Detect which cell encompasses the target text, then output its [x, y] center coordinate. 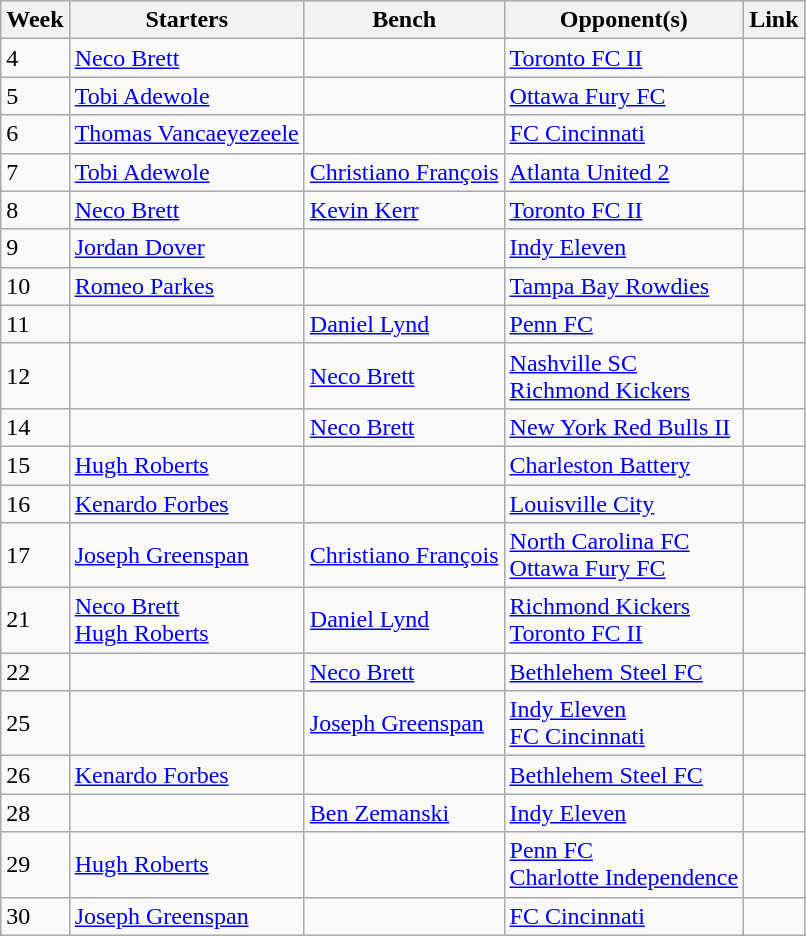
Atlanta United 2 [624, 172]
North Carolina FCOttawa Fury FC [624, 556]
Penn FCCharlotte Independence [624, 864]
Starters [186, 20]
Penn FC [624, 324]
21 [35, 620]
Richmond KickersToronto FC II [624, 620]
Neco Brett Hugh Roberts [186, 620]
9 [35, 248]
30 [35, 916]
Charleston Battery [624, 465]
Ben Zemanski [404, 813]
26 [35, 775]
17 [35, 556]
Opponent(s) [624, 20]
6 [35, 134]
8 [35, 210]
14 [35, 427]
Nashville SCRichmond Kickers [624, 376]
Kevin Kerr [404, 210]
5 [35, 96]
Week [35, 20]
11 [35, 324]
Indy ElevenFC Cincinnati [624, 724]
Ottawa Fury FC [624, 96]
Tampa Bay Rowdies [624, 286]
Romeo Parkes [186, 286]
22 [35, 672]
Thomas Vancaeyezeele [186, 134]
15 [35, 465]
16 [35, 503]
4 [35, 58]
10 [35, 286]
Bench [404, 20]
25 [35, 724]
Louisville City [624, 503]
Jordan Dover [186, 248]
Link [774, 20]
7 [35, 172]
12 [35, 376]
New York Red Bulls II [624, 427]
29 [35, 864]
28 [35, 813]
